Capture the cell that displays the provided text and extract its [x, y] central coordinate. 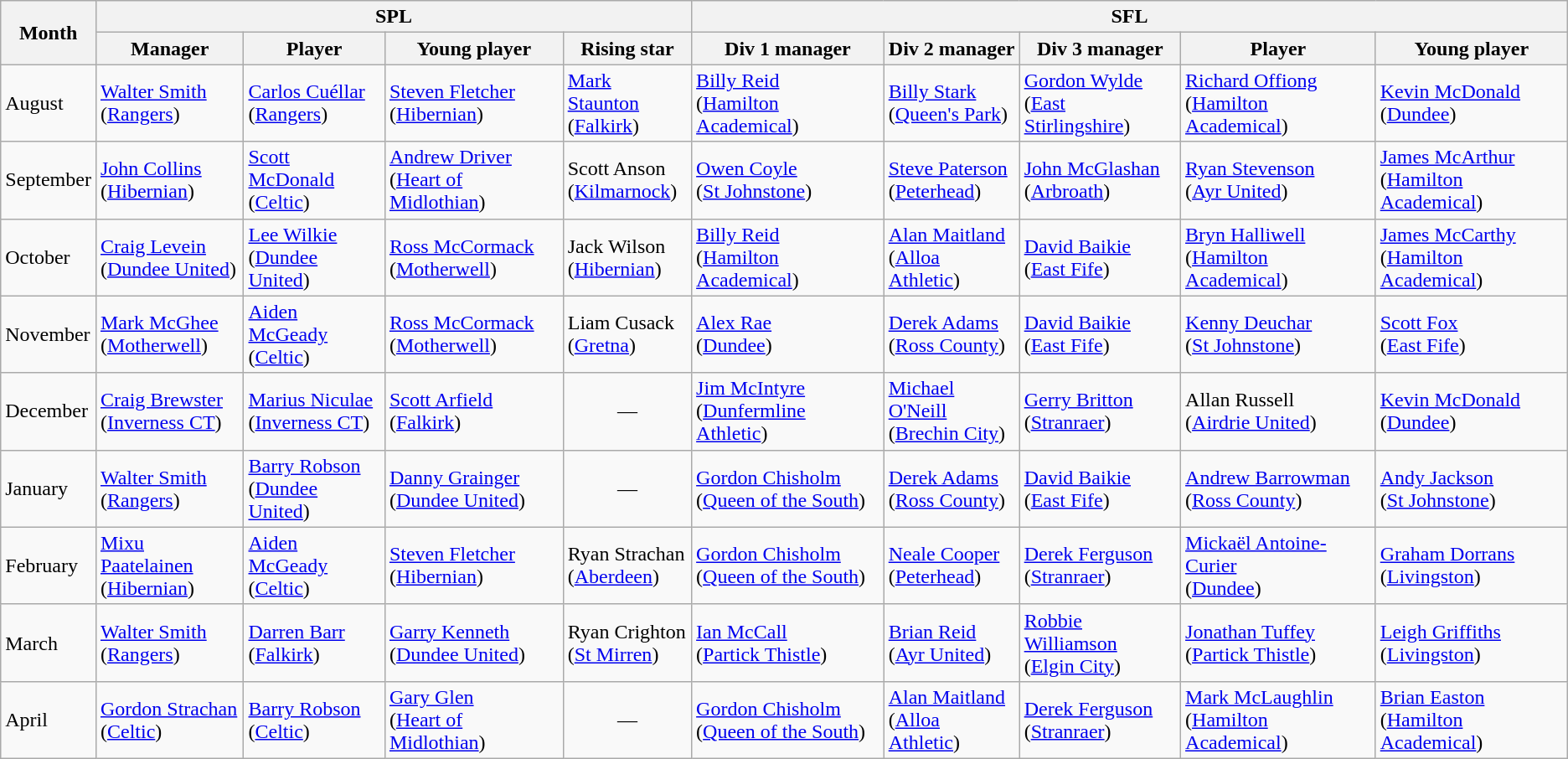
October [49, 257]
Gary Glen(Heart of Midlothian) [474, 720]
January [49, 488]
Rising star [627, 49]
Kenny Deuchar(St Johnstone) [1278, 334]
Robbie Williamson(Elgin City) [1100, 643]
Div 3 manager [1100, 49]
November [49, 334]
Andy Jackson(St Johnstone) [1471, 488]
Manager [169, 49]
Scott Anson(Kilmarnock) [627, 180]
Month [49, 33]
Steve Paterson(Peterhead) [952, 180]
April [49, 720]
Ryan Strachan(Aberdeen) [627, 565]
Marius Niculae(Inverness CT) [314, 411]
September [49, 180]
Garry Kenneth(Dundee United) [474, 643]
Michael O'Neill(Brechin City) [952, 411]
James McArthur(Hamilton Academical) [1471, 180]
Craig Brewster(Inverness CT) [169, 411]
SFL [1130, 17]
SPL [394, 17]
Jack Wilson(Hibernian) [627, 257]
Ian McCall(Partick Thistle) [788, 643]
Darren Barr(Falkirk) [314, 643]
Scott McDonald(Celtic) [314, 180]
Mark Staunton(Falkirk) [627, 103]
Lee Wilkie(Dundee United) [314, 257]
December [49, 411]
February [49, 565]
Bryn Halliwell(Hamilton Academical) [1278, 257]
Brian Reid(Ayr United) [952, 643]
Div 2 manager [952, 49]
Mickaël Antoine-Curier(Dundee) [1278, 565]
Allan Russell(Airdrie United) [1278, 411]
Neale Cooper(Peterhead) [952, 565]
Barry Robson (Celtic) [314, 720]
Scott Arfield(Falkirk) [474, 411]
Graham Dorrans(Livingston) [1471, 565]
Jonathan Tuffey(Partick Thistle) [1278, 643]
Mark McGhee(Motherwell) [169, 334]
Div 1 manager [788, 49]
Owen Coyle(St Johnstone) [788, 180]
Brian Easton(Hamilton Academical) [1471, 720]
John Collins(Hibernian) [169, 180]
Billy Stark(Queen's Park) [952, 103]
James McCarthy(Hamilton Academical) [1471, 257]
Gordon Wylde(East Stirlingshire) [1100, 103]
Leigh Griffiths(Livingston) [1471, 643]
Gordon Strachan (Celtic) [169, 720]
Mixu Paatelainen(Hibernian) [169, 565]
Liam Cusack(Gretna) [627, 334]
March [49, 643]
Ryan Stevenson(Ayr United) [1278, 180]
Gerry Britton(Stranraer) [1100, 411]
Ryan Crighton(St Mirren) [627, 643]
Barry Robson(Dundee United) [314, 488]
John McGlashan(Arbroath) [1100, 180]
Jim McIntyre(Dunfermline Athletic) [788, 411]
Andrew Driver(Heart of Midlothian) [474, 180]
Gordon Chisholm (Queen of the South) [788, 720]
Craig Levein(Dundee United) [169, 257]
Andrew Barrowman(Ross County) [1278, 488]
Danny Grainger(Dundee United) [474, 488]
Alex Rae(Dundee) [788, 334]
Richard Offiong(Hamilton Academical) [1278, 103]
August [49, 103]
Scott Fox(East Fife) [1471, 334]
Carlos Cuéllar(Rangers) [314, 103]
Mark McLaughlin(Hamilton Academical) [1278, 720]
